Capture the cell that displays the provided text and extract its (x, y) central coordinate. 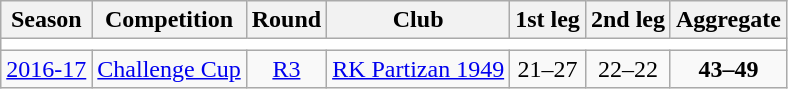
21–27 (548, 69)
R3 (286, 69)
Challenge Cup (169, 69)
RK Partizan 1949 (418, 69)
43–49 (728, 69)
Competition (169, 20)
1st leg (548, 20)
Round (286, 20)
2nd leg (628, 20)
Aggregate (728, 20)
Season (46, 20)
22–22 (628, 69)
Club (418, 20)
2016-17 (46, 69)
